Output the (X, Y) coordinate of the center of the cell containing the given text.  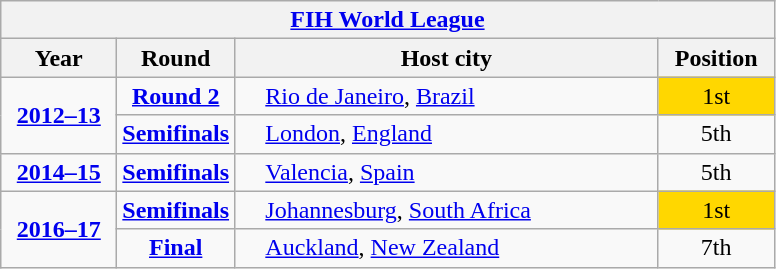
Year (59, 58)
Round (176, 58)
FIH World League (388, 20)
Host city (447, 58)
Position (716, 58)
Johannesburg, South Africa (447, 210)
Rio de Janeiro, Brazil (447, 96)
7th (716, 248)
2014–15 (59, 172)
Auckland, New Zealand (447, 248)
2012–13 (59, 115)
Final (176, 248)
London, England (447, 134)
2016–17 (59, 229)
Round 2 (176, 96)
Valencia, Spain (447, 172)
